Provide the [X, Y] coordinate of the cell's center where the given text is located.  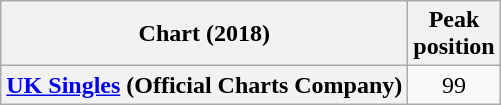
Chart (2018) [204, 34]
UK Singles (Official Charts Company) [204, 85]
Peakposition [454, 34]
99 [454, 85]
